Output the [X, Y] coordinate of the center of the cell containing the given text.  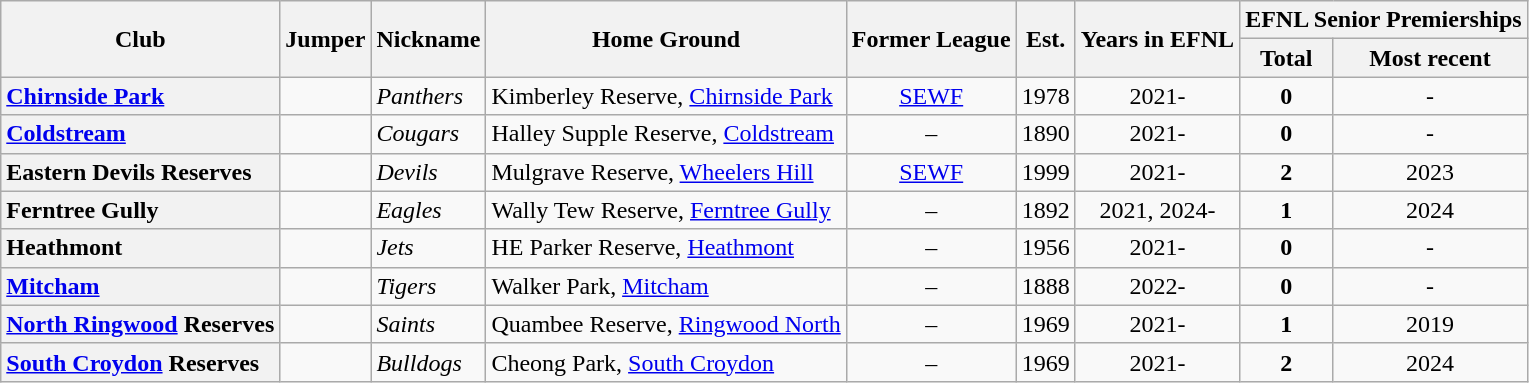
Est. [1046, 39]
Cougars [428, 134]
1888 [1046, 286]
Panthers [428, 96]
Tigers [428, 286]
Heathmont [140, 248]
South Croydon Reserves [140, 362]
Coldstream [140, 134]
Chirnside Park [140, 96]
Nickname [428, 39]
2022- [1157, 286]
Club [140, 39]
North Ringwood Reserves [140, 324]
Jets [428, 248]
Mitcham [140, 286]
Cheong Park, South Croydon [666, 362]
Ferntree Gully [140, 210]
Saints [428, 324]
Mulgrave Reserve, Wheelers Hill [666, 172]
Home Ground [666, 39]
Bulldogs [428, 362]
HE Parker Reserve, Heathmont [666, 248]
2019 [1430, 324]
EFNL Senior Premierships [1384, 20]
Years in EFNL [1157, 39]
Wally Tew Reserve, Ferntree Gully [666, 210]
1956 [1046, 248]
Eastern Devils Reserves [140, 172]
2021, 2024- [1157, 210]
Halley Supple Reserve, Coldstream [666, 134]
Eagles [428, 210]
Walker Park, Mitcham [666, 286]
Total [1286, 58]
2023 [1430, 172]
1892 [1046, 210]
Quambee Reserve, Ringwood North [666, 324]
1978 [1046, 96]
Devils [428, 172]
Former League [931, 39]
1890 [1046, 134]
1999 [1046, 172]
Kimberley Reserve, Chirnside Park [666, 96]
Most recent [1430, 58]
Jumper [326, 39]
